Identify which cell holds the provided text, then report its [X, Y] central coordinate. 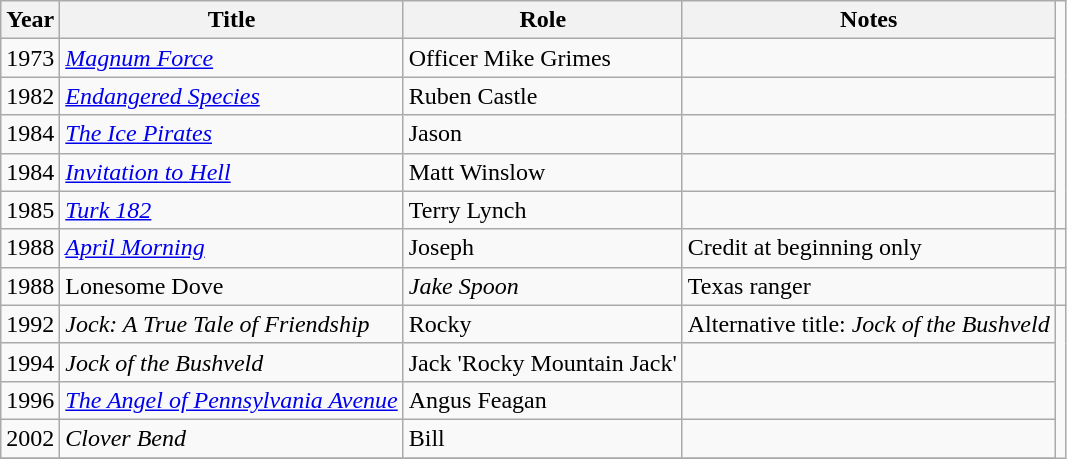
Title [232, 20]
Jock: A True Tale of Friendship [232, 324]
The Angel of Pennsylvania Avenue [232, 400]
Clover Bend [232, 438]
1992 [30, 324]
Credit at beginning only [868, 248]
Ruben Castle [542, 96]
Alternative title: Jock of the Bushveld [868, 324]
The Ice Pirates [232, 134]
2002 [30, 438]
1994 [30, 362]
Year [30, 20]
Magnum Force [232, 58]
Jake Spoon [542, 286]
Angus Feagan [542, 400]
Jock of the Bushveld [232, 362]
Jack 'Rocky Mountain Jack' [542, 362]
Bill [542, 438]
Joseph [542, 248]
Officer Mike Grimes [542, 58]
Role [542, 20]
Jason [542, 134]
Endangered Species [232, 96]
1985 [30, 210]
Notes [868, 20]
Rocky [542, 324]
Terry Lynch [542, 210]
Matt Winslow [542, 172]
1982 [30, 96]
1973 [30, 58]
April Morning [232, 248]
Invitation to Hell [232, 172]
Texas ranger [868, 286]
Lonesome Dove [232, 286]
1996 [30, 400]
Turk 182 [232, 210]
